Pinpoint the cell where the given text exists, returning its [X, Y] midpoint coordinate. 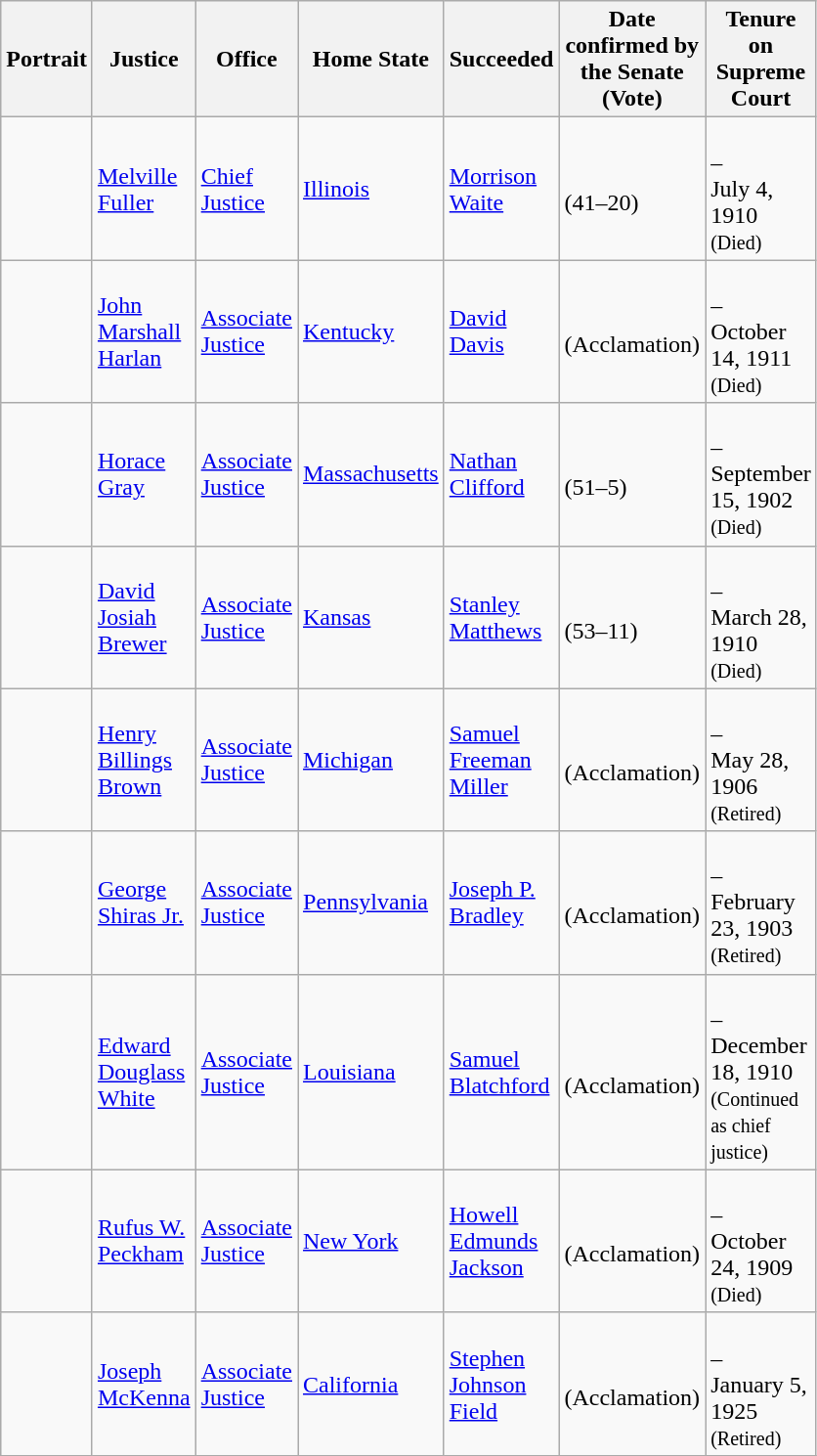
–January 5, 1925(Retired) [761, 1384]
Home State [370, 59]
Joseph P. Bradley [501, 903]
Massachusetts [370, 474]
Michigan [370, 760]
Henry Billings Brown [144, 760]
California [370, 1384]
Joseph McKenna [144, 1384]
Louisiana [370, 1072]
Edward Douglass White [144, 1072]
Stephen Johnson Field [501, 1384]
Illinois [370, 189]
Kansas [370, 617]
Howell Edmunds Jackson [501, 1241]
Nathan Clifford [501, 474]
Chief Justice [246, 189]
Morrison Waite [501, 189]
Succeeded [501, 59]
George Shiras Jr. [144, 903]
Portrait [47, 59]
Kentucky [370, 331]
Pennsylvania [370, 903]
(53–11) [632, 617]
–October 14, 1911(Died) [761, 331]
Stanley Matthews [501, 617]
–December 18, 1910(Continued as chief justice) [761, 1072]
–July 4, 1910(Died) [761, 189]
John Marshall Harlan [144, 331]
Office [246, 59]
Date confirmed by the Senate(Vote) [632, 59]
(41–20) [632, 189]
Samuel Blatchford [501, 1072]
(51–5) [632, 474]
–May 28, 1906(Retired) [761, 760]
–February 23, 1903(Retired) [761, 903]
–March 28, 1910(Died) [761, 617]
Melville Fuller [144, 189]
Rufus W. Peckham [144, 1241]
Tenure on Supreme Court [761, 59]
Horace Gray [144, 474]
David Davis [501, 331]
Samuel Freeman Miller [501, 760]
David Josiah Brewer [144, 617]
New York [370, 1241]
–September 15, 1902(Died) [761, 474]
Justice [144, 59]
–October 24, 1909(Died) [761, 1241]
